Identify which cell holds the provided text, then report its [x, y] central coordinate. 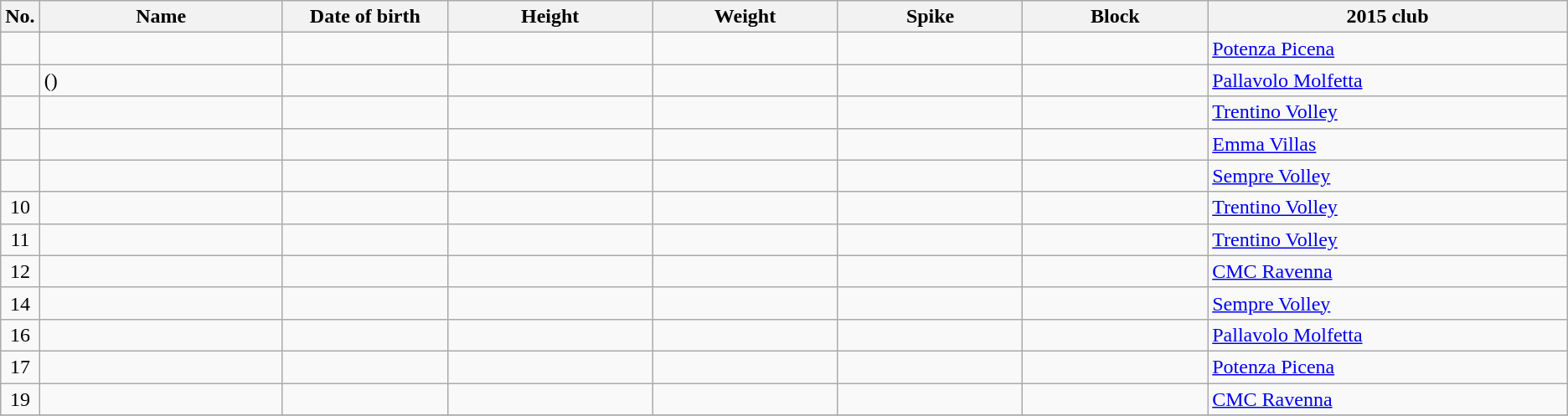
2015 club [1388, 17]
() [161, 80]
Weight [745, 17]
12 [20, 271]
Spike [930, 17]
Emma Villas [1388, 144]
No. [20, 17]
14 [20, 303]
Block [1116, 17]
19 [20, 399]
11 [20, 239]
16 [20, 335]
17 [20, 367]
Date of birth [365, 17]
Height [550, 17]
10 [20, 208]
Name [161, 17]
